Return the [x, y] coordinate for the center point of the cell that contains the specified text.  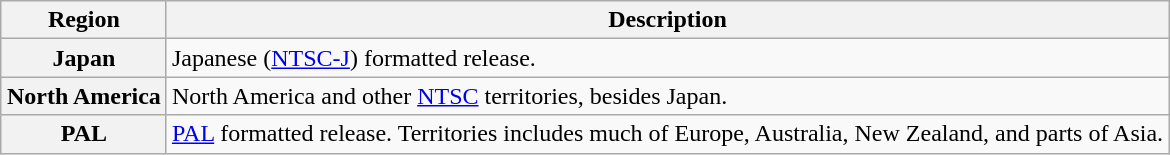
North America [84, 96]
Japanese (NTSC-J) formatted release. [667, 58]
North America and other NTSC territories, besides Japan. [667, 96]
PAL [84, 134]
Description [667, 20]
Japan [84, 58]
Region [84, 20]
PAL formatted release. Territories includes much of Europe, Australia, New Zealand, and parts of Asia. [667, 134]
